Return the (X, Y) coordinate for the center point of the cell that contains the specified text.  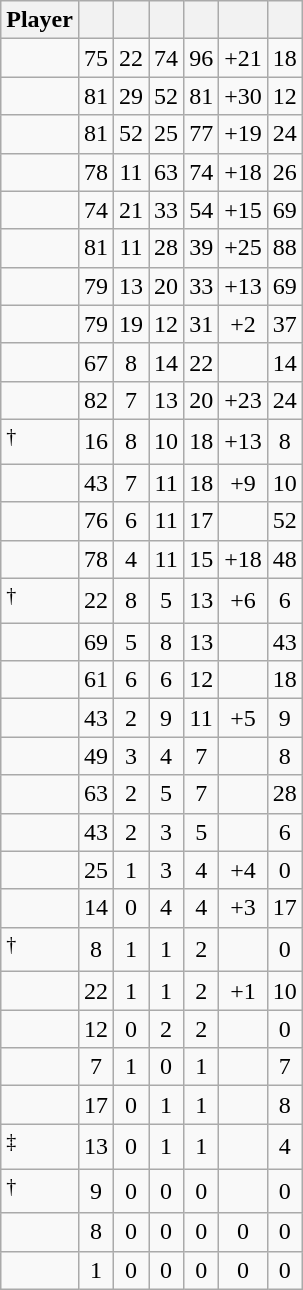
96 (202, 58)
+15 (244, 210)
26 (284, 172)
15 (202, 559)
54 (202, 210)
39 (202, 248)
19 (132, 324)
+19 (244, 134)
Player (40, 20)
+3 (244, 908)
+30 (244, 96)
+1 (244, 991)
48 (284, 559)
75 (96, 58)
82 (96, 400)
61 (96, 680)
37 (284, 324)
+25 (244, 248)
76 (96, 521)
29 (132, 96)
49 (96, 756)
+6 (244, 600)
67 (96, 362)
+2 (244, 324)
16 (96, 442)
+9 (244, 483)
+23 (244, 400)
31 (202, 324)
88 (284, 248)
+4 (244, 870)
+21 (244, 58)
21 (132, 210)
+5 (244, 718)
‡ (40, 1146)
77 (202, 134)
